Scan for the cell matching the given text and deliver its (x, y) coordinate at center. 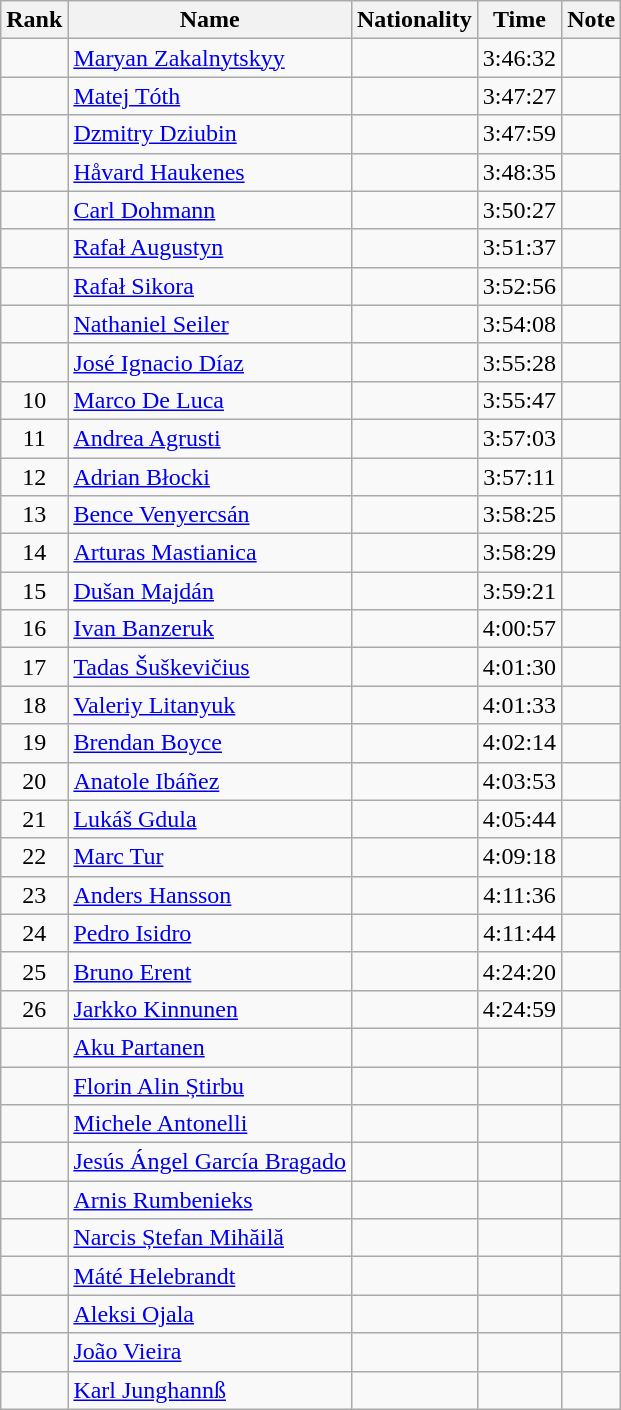
Máté Helebrandt (210, 1276)
22 (34, 857)
21 (34, 819)
3:58:25 (519, 515)
Rank (34, 20)
Nationality (414, 20)
Narcis Ștefan Mihăilă (210, 1238)
3:55:28 (519, 362)
12 (34, 477)
4:03:53 (519, 781)
3:52:56 (519, 286)
4:01:30 (519, 667)
3:46:32 (519, 58)
25 (34, 971)
4:05:44 (519, 819)
Dušan Majdán (210, 591)
4:24:59 (519, 1009)
4:24:20 (519, 971)
José Ignacio Díaz (210, 362)
Anatole Ibáñez (210, 781)
19 (34, 743)
18 (34, 705)
17 (34, 667)
11 (34, 438)
3:55:47 (519, 400)
16 (34, 629)
Tadas Šuškevičius (210, 667)
Aleksi Ojala (210, 1314)
Florin Alin Știrbu (210, 1085)
Carl Dohmann (210, 210)
Andrea Agrusti (210, 438)
Ivan Banzeruk (210, 629)
Adrian Błocki (210, 477)
3:48:35 (519, 172)
4:09:18 (519, 857)
Håvard Haukenes (210, 172)
Jesús Ángel García Bragado (210, 1162)
Name (210, 20)
Bence Venyercsán (210, 515)
Maryan Zakalnytskyy (210, 58)
Anders Hansson (210, 895)
15 (34, 591)
4:01:33 (519, 705)
Nathaniel Seiler (210, 324)
4:02:14 (519, 743)
3:54:08 (519, 324)
Dzmitry Dziubin (210, 134)
20 (34, 781)
Michele Antonelli (210, 1124)
Karl Junghannß (210, 1390)
João Vieira (210, 1352)
10 (34, 400)
Marco De Luca (210, 400)
13 (34, 515)
Time (519, 20)
3:57:03 (519, 438)
3:51:37 (519, 248)
Jarkko Kinnunen (210, 1009)
3:58:29 (519, 553)
Arturas Mastianica (210, 553)
26 (34, 1009)
Pedro Isidro (210, 933)
3:47:59 (519, 134)
Valeriy Litanyuk (210, 705)
Aku Partanen (210, 1047)
Bruno Erent (210, 971)
4:11:44 (519, 933)
Lukáš Gdula (210, 819)
3:57:11 (519, 477)
Rafał Augustyn (210, 248)
24 (34, 933)
Marc Tur (210, 857)
3:59:21 (519, 591)
3:50:27 (519, 210)
4:00:57 (519, 629)
Matej Tóth (210, 96)
4:11:36 (519, 895)
Rafał Sikora (210, 286)
3:47:27 (519, 96)
14 (34, 553)
Brendan Boyce (210, 743)
23 (34, 895)
Arnis Rumbenieks (210, 1200)
Note (592, 20)
